For the text-containing cell, return its midpoint in (x, y) coordinate format. 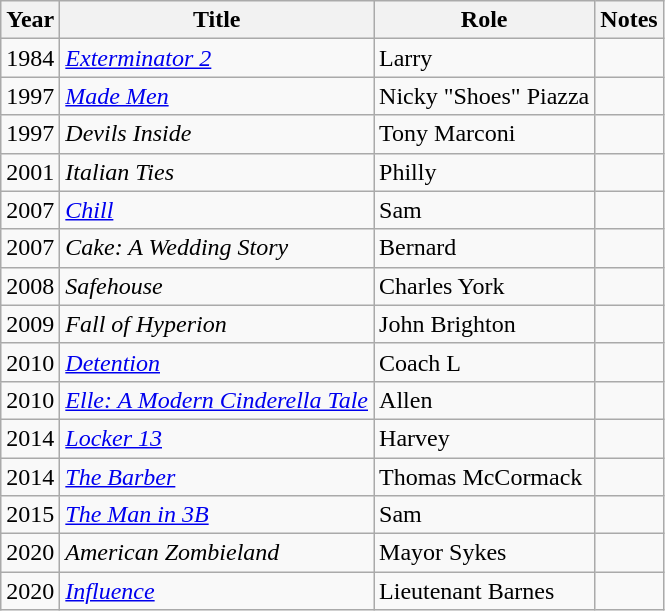
Chill (217, 210)
Cake: A Wedding Story (217, 248)
Fall of Hyperion (217, 324)
Year (30, 20)
The Barber (217, 477)
Elle: A Modern Cinderella Tale (217, 400)
Italian Ties (217, 172)
Lieutenant Barnes (484, 591)
Notes (629, 20)
Made Men (217, 96)
Influence (217, 591)
2001 (30, 172)
1984 (30, 58)
Charles York (484, 286)
Harvey (484, 438)
Tony Marconi (484, 134)
Philly (484, 172)
The Man in 3B (217, 515)
Coach L (484, 362)
Role (484, 20)
2008 (30, 286)
Allen (484, 400)
Bernard (484, 248)
Devils Inside (217, 134)
Thomas McCormack (484, 477)
John Brighton (484, 324)
Mayor Sykes (484, 553)
American Zombieland (217, 553)
Safehouse (217, 286)
2009 (30, 324)
Larry (484, 58)
Title (217, 20)
2015 (30, 515)
Locker 13 (217, 438)
Detention (217, 362)
Nicky "Shoes" Piazza (484, 96)
Exterminator 2 (217, 58)
